Detect which cell encompasses the target text, then output its (X, Y) center coordinate. 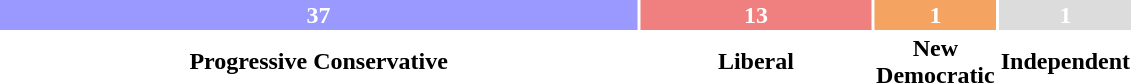
13 (756, 15)
37 (318, 15)
